Provide the [x, y] coordinate of the cell's center where the given text is located.  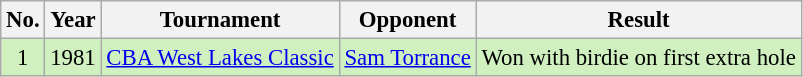
1 [23, 58]
Sam Torrance [408, 58]
No. [23, 20]
Opponent [408, 20]
Tournament [220, 20]
1981 [73, 58]
CBA West Lakes Classic [220, 58]
Year [73, 20]
Won with birdie on first extra hole [638, 58]
Result [638, 20]
